Extract the [X, Y] coordinate from the center of the cell holding the provided text.  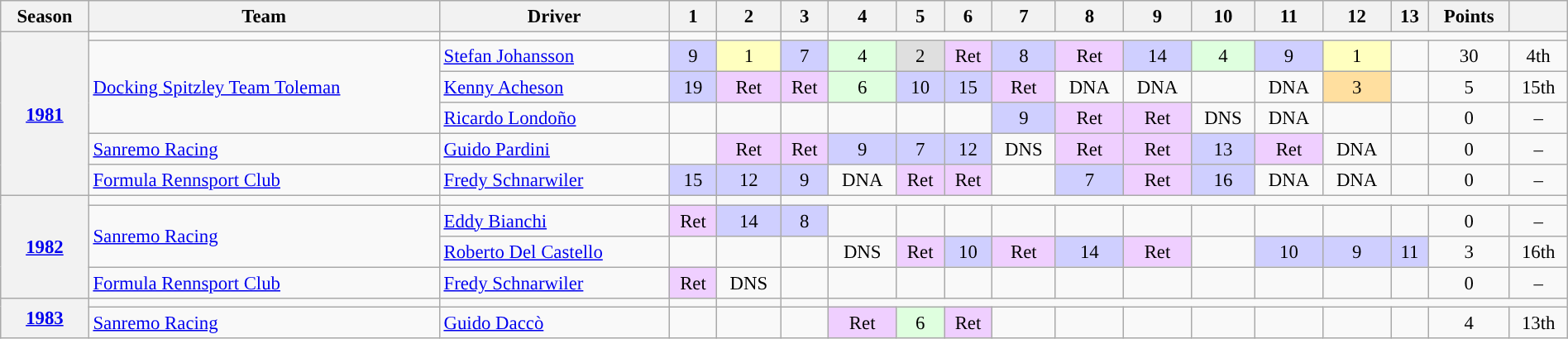
1982 [45, 246]
Season [45, 17]
13th [1538, 322]
16 [1224, 181]
Ricardo Londoño [554, 118]
Roberto Del Castello [554, 251]
Docking Spitzley Team Toleman [264, 88]
Eddy Bianchi [554, 221]
Guido Pardini [554, 150]
Team [264, 17]
1983 [45, 318]
Points [1469, 17]
Driver [554, 17]
Stefan Johansson [554, 56]
15th [1538, 88]
16th [1538, 251]
19 [693, 88]
4th [1538, 56]
Guido Daccò [554, 322]
Kenny Acheson [554, 88]
1981 [45, 114]
30 [1469, 56]
